Search for the cell housing the specified text and yield its (X, Y) center coordinate. 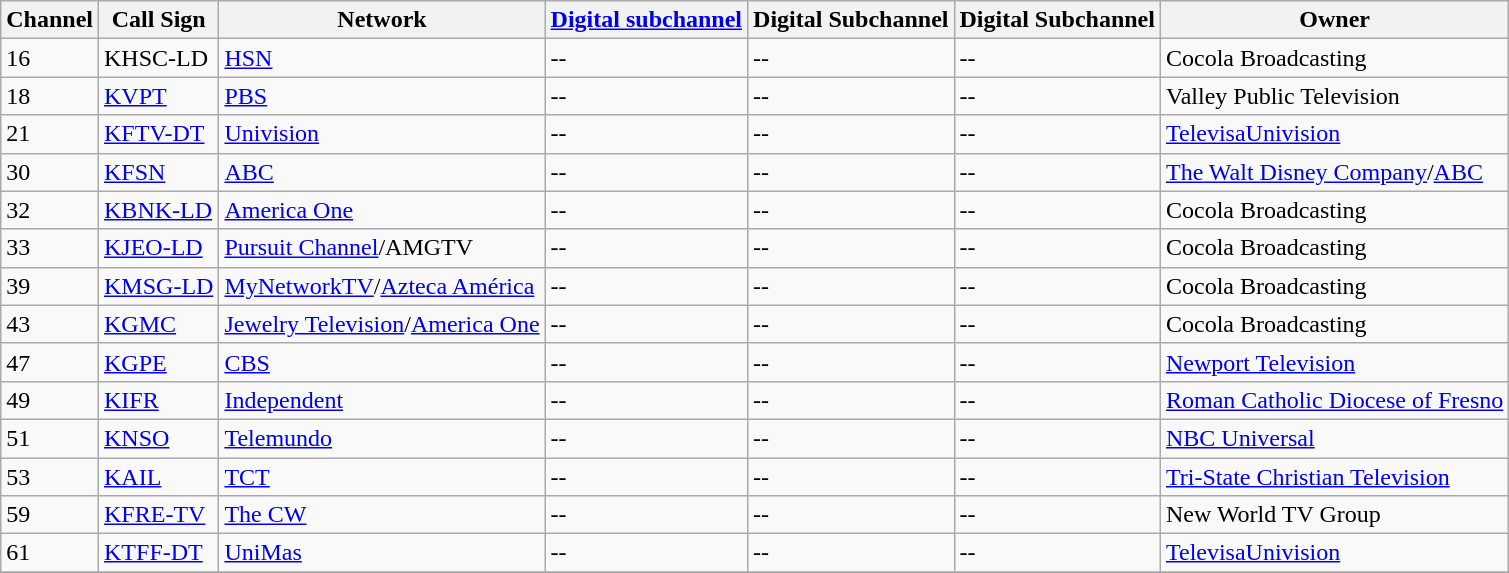
53 (50, 477)
UniMas (382, 553)
Channel (50, 20)
Valley Public Television (1334, 96)
PBS (382, 96)
The Walt Disney Company/ABC (1334, 172)
America One (382, 210)
KBNK-LD (159, 210)
Independent (382, 400)
59 (50, 515)
39 (50, 286)
Newport Television (1334, 362)
KGPE (159, 362)
Univision (382, 134)
KIFR (159, 400)
KAIL (159, 477)
CBS (382, 362)
TCT (382, 477)
KTFF-DT (159, 553)
49 (50, 400)
Digital subchannel (646, 20)
Roman Catholic Diocese of Fresno (1334, 400)
KFSN (159, 172)
ABC (382, 172)
Owner (1334, 20)
KFRE-TV (159, 515)
Call Sign (159, 20)
KJEO-LD (159, 248)
HSN (382, 58)
KNSO (159, 438)
16 (50, 58)
Tri-State Christian Television (1334, 477)
43 (50, 324)
KMSG-LD (159, 286)
21 (50, 134)
New World TV Group (1334, 515)
KVPT (159, 96)
Jewelry Television/America One (382, 324)
KHSC-LD (159, 58)
Network (382, 20)
47 (50, 362)
18 (50, 96)
51 (50, 438)
KFTV-DT (159, 134)
33 (50, 248)
The CW (382, 515)
NBC Universal (1334, 438)
Pursuit Channel/AMGTV (382, 248)
Telemundo (382, 438)
KGMC (159, 324)
MyNetworkTV/Azteca América (382, 286)
61 (50, 553)
32 (50, 210)
30 (50, 172)
